Return [x, y] of the center of cell containing provided text 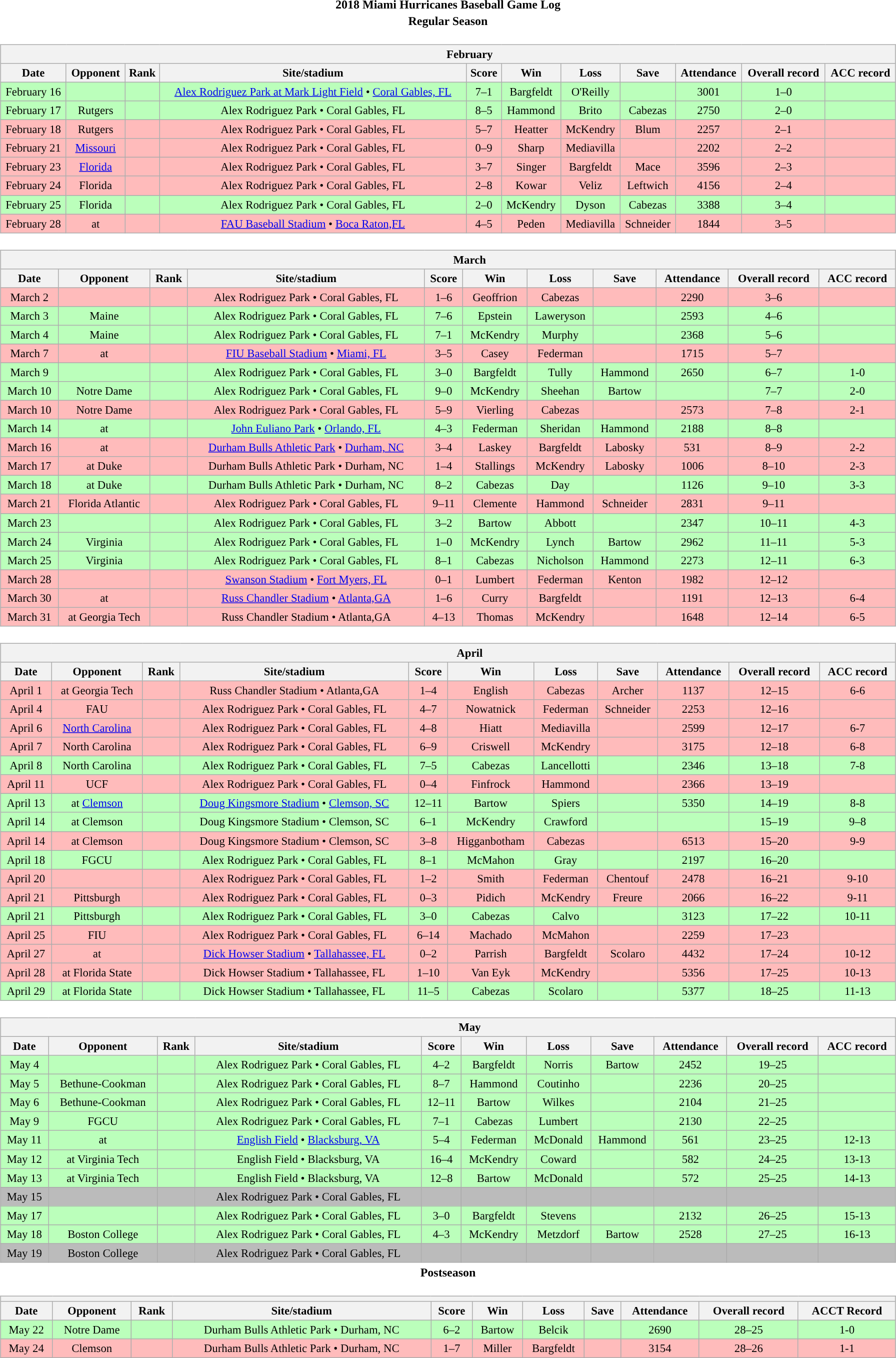
Crawford [565, 822]
15-13 [857, 1215]
2478 [693, 878]
2599 [693, 728]
17–22 [774, 916]
Murphy [560, 335]
3596 [709, 167]
March 23 [29, 523]
February 21 [33, 148]
Day [560, 485]
16–22 [774, 897]
28–25 [748, 1329]
Alex Rodriguez Park at Mark Light Field • Coral Gables, FL [313, 92]
582 [690, 1159]
7-8 [858, 766]
6–1 [428, 822]
12–13 [773, 598]
5350 [693, 803]
16-13 [857, 1234]
9–10 [773, 485]
March 30 [29, 598]
March 14 [29, 429]
8-8 [858, 803]
May 19 [24, 1253]
8–8 [773, 429]
Finfrock [491, 784]
John Euliano Park • Orlando, FL [306, 429]
14–19 [774, 803]
5-3 [857, 542]
Clemson [92, 1348]
Brito [590, 111]
April 18 [26, 860]
1006 [692, 466]
Lynch [560, 542]
May 13 [24, 1178]
Geoffrion [495, 297]
May 6 [24, 1102]
March 7 [29, 354]
Leftwich [647, 186]
1–2 [428, 878]
2-3 [857, 466]
Archer [628, 690]
3388 [709, 205]
2452 [690, 1065]
April 25 [26, 935]
Casey [495, 354]
Van Eyk [491, 972]
24–25 [773, 1159]
Norris [558, 1065]
Laweryson [560, 316]
15–20 [774, 841]
May 17 [24, 1215]
2–1 [783, 130]
2368 [692, 335]
3001 [709, 92]
3-3 [857, 485]
Lancellotti [565, 766]
March 2 [29, 297]
March 17 [29, 466]
6-6 [858, 690]
May 4 [24, 1065]
9-10 [858, 878]
9–8 [858, 822]
May 24 [26, 1348]
2259 [693, 935]
10-12 [858, 954]
Nowatnick [491, 709]
22–25 [773, 1121]
6-8 [858, 747]
11–11 [773, 542]
0–4 [428, 784]
1715 [692, 354]
19–25 [773, 1065]
Criswell [491, 747]
1982 [692, 579]
Kowar [531, 186]
2528 [690, 1234]
April 27 [26, 954]
2750 [709, 111]
March 9 [29, 372]
14-13 [857, 1178]
April [448, 653]
2690 [660, 1329]
O'Reilly [590, 92]
2236 [690, 1084]
13-13 [857, 1159]
4–13 [443, 617]
1-1 [847, 1348]
8–5 [484, 111]
2202 [709, 148]
2197 [693, 860]
25–25 [773, 1178]
April 7 [26, 747]
23–25 [773, 1140]
Coutinho [558, 1084]
Smith [491, 878]
April 20 [26, 878]
1–10 [428, 972]
2–2 [783, 148]
February 23 [33, 167]
February [448, 54]
1137 [693, 690]
6-5 [857, 617]
March 16 [29, 448]
April 1 [26, 690]
4432 [693, 954]
FAU [97, 709]
Vierling [495, 410]
Peden [531, 224]
6-3 [857, 560]
May [448, 1027]
5–4 [441, 1140]
4156 [709, 186]
Swanson Stadium • Fort Myers, FL [306, 579]
4–2 [441, 1065]
2962 [692, 542]
9–0 [443, 391]
Higganbotham [491, 841]
Heatter [531, 130]
27–25 [773, 1234]
Abbott [560, 523]
May 12 [24, 1159]
ACCT Record [847, 1311]
Sheehan [560, 391]
May 15 [24, 1196]
Belcik [553, 1329]
16–4 [441, 1159]
28–26 [748, 1348]
March 24 [29, 542]
6–9 [428, 747]
Thomas [495, 617]
4–8 [428, 728]
0–9 [484, 148]
0–3 [428, 897]
April 6 [26, 728]
1191 [692, 598]
10-11 [858, 916]
UCF [97, 784]
2130 [690, 1121]
February 24 [33, 186]
17–24 [774, 954]
3–8 [428, 841]
Mace [647, 167]
5–6 [773, 335]
16–21 [774, 878]
Wilkes [558, 1102]
April 28 [26, 972]
13–19 [774, 784]
2366 [693, 784]
2–8 [484, 186]
1648 [692, 617]
April 11 [26, 784]
April 29 [26, 991]
3–7 [484, 167]
572 [690, 1178]
12–8 [441, 1178]
Blum [647, 130]
Coward [558, 1159]
15–19 [774, 822]
1126 [692, 485]
0–1 [443, 579]
May 9 [24, 1121]
10–11 [773, 523]
Curry [495, 598]
Florida Atlantic [104, 504]
March 3 [29, 316]
12–18 [774, 747]
February 16 [33, 92]
2273 [692, 560]
17–23 [774, 935]
12–14 [773, 617]
2573 [692, 410]
6–7 [773, 372]
0–2 [428, 954]
6-4 [857, 598]
February 28 [33, 224]
3154 [660, 1348]
Gray [565, 860]
FIU [97, 935]
May 5 [24, 1084]
8–7 [441, 1084]
6513 [693, 841]
March 28 [29, 579]
2132 [690, 1215]
May 22 [26, 1329]
531 [692, 448]
Tully [560, 372]
2346 [693, 766]
2104 [690, 1102]
4–6 [773, 316]
3–2 [443, 523]
February 25 [33, 205]
9-11 [858, 897]
18–25 [774, 991]
Metzdorf [558, 1234]
11–5 [428, 991]
3123 [693, 916]
5356 [693, 972]
March [448, 260]
2–4 [783, 186]
4–5 [484, 224]
FAU Baseball Stadium • Boca Raton,FL [313, 224]
Clemente [495, 504]
Epstein [495, 316]
26–25 [773, 1215]
8–9 [773, 448]
2-2 [857, 448]
12–17 [774, 728]
March 18 [29, 485]
12-13 [857, 1140]
2257 [709, 130]
2831 [692, 504]
Stevens [558, 1215]
12–12 [773, 579]
10-13 [858, 972]
Parrish [491, 954]
20–25 [773, 1084]
Freure [628, 897]
13–18 [774, 766]
16–20 [774, 860]
March 21 [29, 504]
March 31 [29, 617]
Kenton [624, 579]
7–8 [773, 410]
2650 [692, 372]
2253 [693, 709]
March 25 [29, 560]
3175 [693, 747]
11-13 [858, 991]
2-1 [857, 410]
Hiatt [491, 728]
12–16 [774, 709]
2290 [692, 297]
7–7 [773, 391]
2347 [692, 523]
7–5 [428, 766]
May 11 [24, 1140]
5377 [693, 991]
April 8 [26, 766]
3–6 [773, 297]
2188 [692, 429]
4–7 [428, 709]
Pidich [491, 897]
Calvo [565, 916]
Laskey [495, 448]
Veliz [590, 186]
Spiers [565, 803]
Dyson [590, 205]
Nicholson [560, 560]
1844 [709, 224]
Chentouf [628, 878]
Missouri [95, 148]
Machado [491, 935]
1–7 [452, 1348]
Singer [531, 167]
12–15 [774, 690]
7–6 [443, 316]
21–25 [773, 1102]
May 18 [24, 1234]
Sharp [531, 148]
2–3 [783, 167]
English [491, 690]
6-7 [858, 728]
8–10 [773, 466]
FIU Baseball Stadium • Miami, FL [306, 354]
April 13 [26, 803]
2-0 [857, 391]
2066 [693, 897]
6–14 [428, 935]
561 [690, 1140]
February 18 [33, 130]
Stallings [495, 466]
2593 [692, 316]
5–9 [443, 410]
8–2 [443, 485]
4-3 [857, 523]
9-9 [858, 841]
April 4 [26, 709]
6–2 [452, 1329]
Sheridan [560, 429]
Miller [497, 1348]
17–25 [774, 972]
February 17 [33, 111]
March 4 [29, 335]
